Pinpoint the cell where the given text exists, returning its [X, Y] midpoint coordinate. 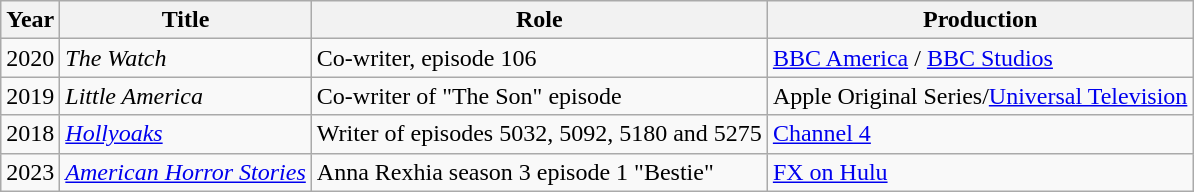
FX on Hulu [980, 172]
Writer of episodes 5032, 5092, 5180 and 5275 [539, 134]
2019 [30, 96]
American Horror Stories [186, 172]
Co-writer, episode 106 [539, 58]
Anna Rexhia season 3 episode 1 "Bestie" [539, 172]
Hollyoaks [186, 134]
Apple Original Series/Universal Television [980, 96]
Title [186, 20]
2018 [30, 134]
Year [30, 20]
Co-writer of "The Son" episode [539, 96]
Little America [186, 96]
2023 [30, 172]
BBC America / BBC Studios [980, 58]
The Watch [186, 58]
Production [980, 20]
2020 [30, 58]
Channel 4 [980, 134]
Role [539, 20]
